Return (X, Y) of the center of cell containing provided text 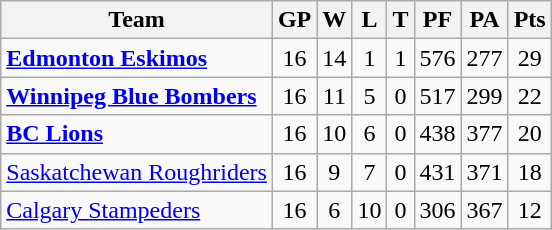
Team (137, 20)
277 (484, 58)
PF (438, 20)
12 (530, 210)
22 (530, 96)
29 (530, 58)
L (370, 20)
BC Lions (137, 134)
Saskatchewan Roughriders (137, 172)
T (400, 20)
306 (438, 210)
438 (438, 134)
Calgary Stampeders (137, 210)
431 (438, 172)
GP (294, 20)
517 (438, 96)
20 (530, 134)
Edmonton Eskimos (137, 58)
Winnipeg Blue Bombers (137, 96)
14 (334, 58)
7 (370, 172)
PA (484, 20)
11 (334, 96)
367 (484, 210)
18 (530, 172)
9 (334, 172)
5 (370, 96)
576 (438, 58)
371 (484, 172)
Pts (530, 20)
W (334, 20)
377 (484, 134)
299 (484, 96)
